Identify which cell holds the provided text, then report its (X, Y) central coordinate. 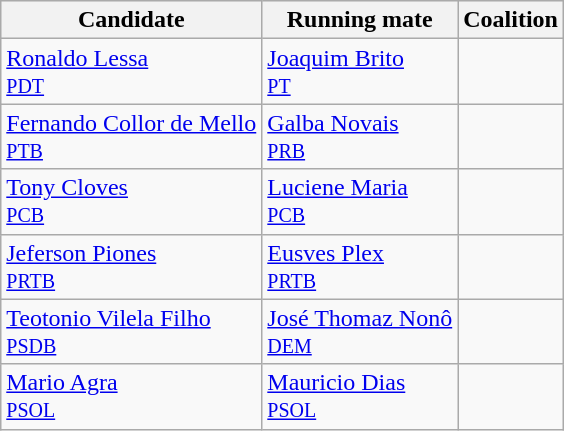
Joaquim BritoPT (360, 72)
Galba NovaisPRB (360, 136)
Ronaldo LessaPDT (132, 72)
Coalition (511, 20)
Candidate (132, 20)
Mario AgraPSOL (132, 396)
Running mate (360, 20)
Luciene MariaPCB (360, 202)
José Thomaz NonôDEM (360, 332)
Mauricio DiasPSOL (360, 396)
Jeferson PionesPRTB (132, 266)
Tony ClovesPCB (132, 202)
Eusves PlexPRTB (360, 266)
Fernando Collor de MelloPTB (132, 136)
Teotonio Vilela FilhoPSDB (132, 332)
